Return the [x, y] coordinate for the center point of the cell that contains the specified text.  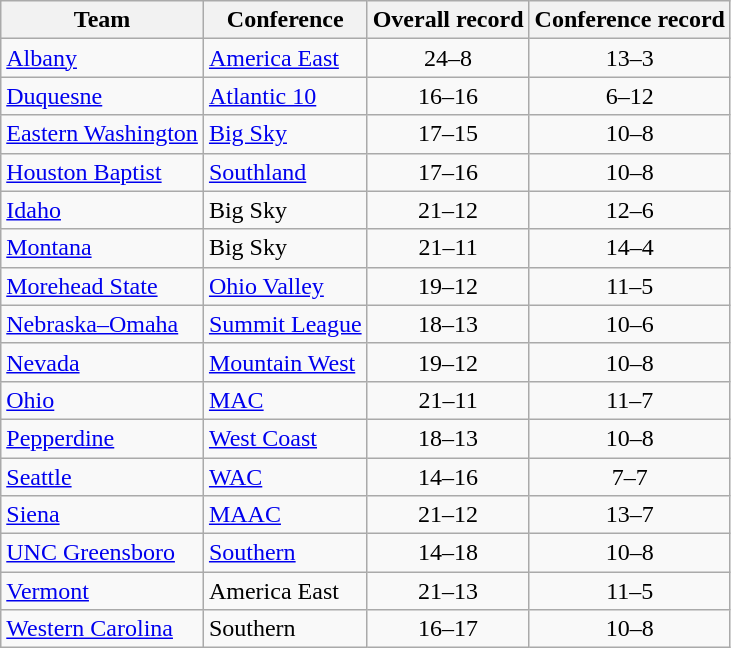
UNC Greensboro [102, 553]
12–6 [630, 210]
MAAC [285, 515]
Duquesne [102, 96]
Albany [102, 58]
Summit League [285, 324]
Siena [102, 515]
Ohio [102, 400]
West Coast [285, 438]
13–3 [630, 58]
Atlantic 10 [285, 96]
Mountain West [285, 362]
17–16 [448, 172]
Eastern Washington [102, 134]
Idaho [102, 210]
11–7 [630, 400]
13–7 [630, 515]
10–6 [630, 324]
Ohio Valley [285, 286]
Overall record [448, 20]
7–7 [630, 477]
Team [102, 20]
14–4 [630, 248]
Houston Baptist [102, 172]
16–16 [448, 96]
17–15 [448, 134]
6–12 [630, 96]
Vermont [102, 591]
24–8 [448, 58]
21–13 [448, 591]
Montana [102, 248]
Western Carolina [102, 629]
Pepperdine [102, 438]
16–17 [448, 629]
WAC [285, 477]
14–18 [448, 553]
Conference [285, 20]
Nevada [102, 362]
Southland [285, 172]
Nebraska–Omaha [102, 324]
Morehead State [102, 286]
Seattle [102, 477]
Conference record [630, 20]
MAC [285, 400]
14–16 [448, 477]
